Detect which cell encompasses the target text, then output its [X, Y] center coordinate. 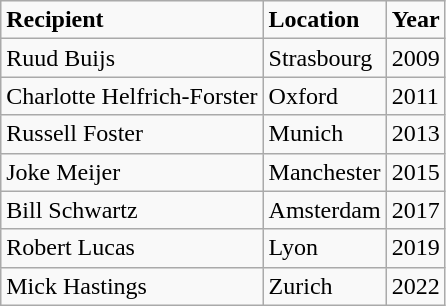
Location [324, 20]
2017 [416, 210]
Manchester [324, 172]
2009 [416, 58]
2019 [416, 248]
2022 [416, 286]
Bill Schwartz [132, 210]
Strasbourg [324, 58]
2011 [416, 96]
Oxford [324, 96]
Russell Foster [132, 134]
Zurich [324, 286]
Lyon [324, 248]
Amsterdam [324, 210]
Year [416, 20]
Ruud Buijs [132, 58]
2015 [416, 172]
2013 [416, 134]
Joke Meijer [132, 172]
Munich [324, 134]
Recipient [132, 20]
Robert Lucas [132, 248]
Charlotte Helfrich-Forster [132, 96]
Mick Hastings [132, 286]
